Detect which cell encompasses the target text, then output its (X, Y) center coordinate. 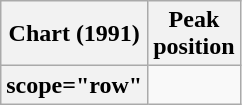
Chart (1991) (74, 34)
Peakposition (194, 34)
scope="row" (74, 85)
